Output the (X, Y) coordinate of the center of the cell containing the given text.  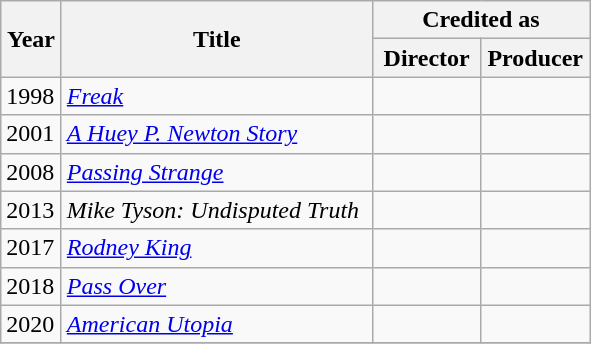
Producer (536, 58)
2018 (32, 286)
2008 (32, 172)
2020 (32, 324)
Credited as (480, 20)
Title (216, 39)
2013 (32, 210)
Passing Strange (216, 172)
Rodney King (216, 248)
Mike Tyson: Undisputed Truth (216, 210)
2017 (32, 248)
Director (426, 58)
2001 (32, 134)
A Huey P. Newton Story (216, 134)
Freak (216, 96)
1998 (32, 96)
Year (32, 39)
American Utopia (216, 324)
Pass Over (216, 286)
